Pinpoint the cell where the given text exists, returning its (X, Y) midpoint coordinate. 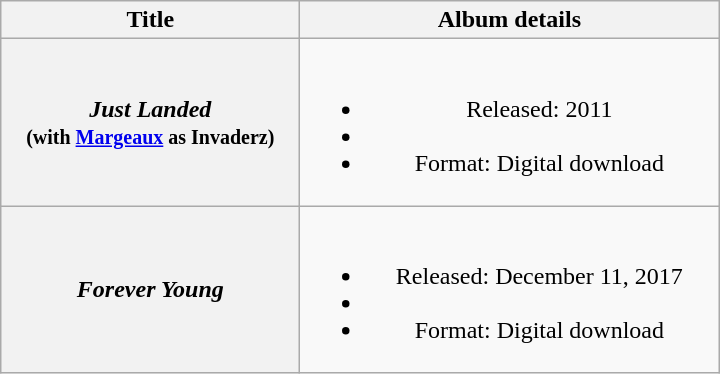
Album details (510, 20)
Released: 2011Format: Digital download (510, 122)
Forever Young (150, 290)
Just Landed (with Margeaux as Invaderz) (150, 122)
Released: December 11, 2017Format: Digital download (510, 290)
Title (150, 20)
